Return the [X, Y] coordinate for the center point of the cell that contains the specified text.  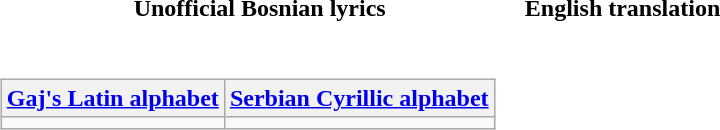
Gaj's Latin alphabet [112, 98]
Serbian Cyrillic alphabet [359, 98]
